Return [x, y] of the center of cell containing provided text 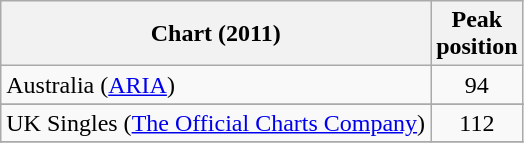
UK Singles (The Official Charts Company) [216, 123]
Peakposition [477, 34]
Chart (2011) [216, 34]
112 [477, 123]
94 [477, 85]
Australia (ARIA) [216, 85]
